Extract the (x, y) coordinate from the center of the cell holding the provided text.  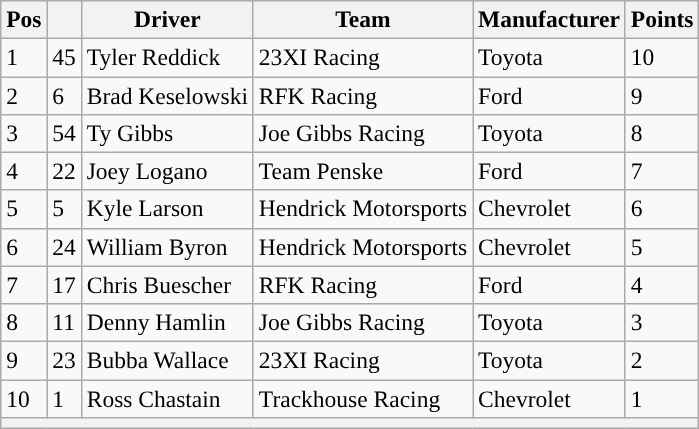
Driver (167, 19)
Tyler Reddick (167, 57)
Ty Gibbs (167, 133)
Pos (24, 19)
22 (64, 171)
William Byron (167, 247)
Ross Chastain (167, 398)
23 (64, 360)
54 (64, 133)
11 (64, 322)
Bubba Wallace (167, 360)
Trackhouse Racing (362, 398)
45 (64, 57)
Manufacturer (550, 19)
Kyle Larson (167, 209)
Denny Hamlin (167, 322)
Joey Logano (167, 171)
Chris Buescher (167, 285)
Team (362, 19)
24 (64, 247)
Points (662, 19)
Brad Keselowski (167, 95)
17 (64, 285)
Team Penske (362, 171)
